Identify which cell holds the provided text, then report its (X, Y) central coordinate. 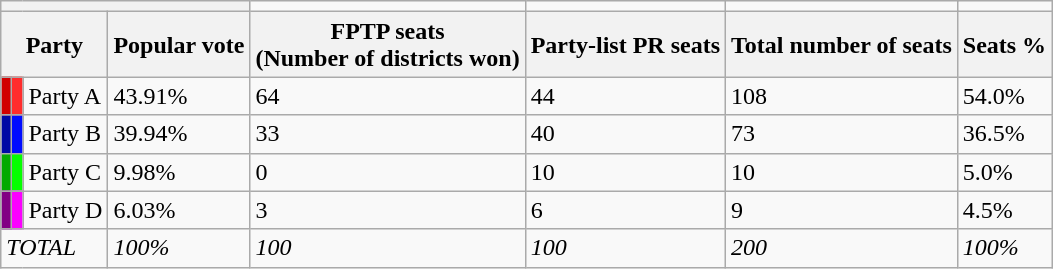
6 (625, 210)
Party A (66, 96)
Popular vote (179, 44)
Party-list PR seats (625, 44)
0 (388, 172)
5.0% (1004, 172)
Party D (66, 210)
36.5% (1004, 134)
40 (625, 134)
64 (388, 96)
54.0% (1004, 96)
Party C (66, 172)
108 (842, 96)
FPTP seats(Number of districts won) (388, 44)
Party (54, 44)
9 (842, 210)
Seats % (1004, 44)
73 (842, 134)
Party B (66, 134)
44 (625, 96)
TOTAL (54, 248)
200 (842, 248)
9.98% (179, 172)
3 (388, 210)
43.91% (179, 96)
39.94% (179, 134)
Total number of seats (842, 44)
4.5% (1004, 210)
33 (388, 134)
6.03% (179, 210)
